Return (x, y) of the center of cell containing provided text 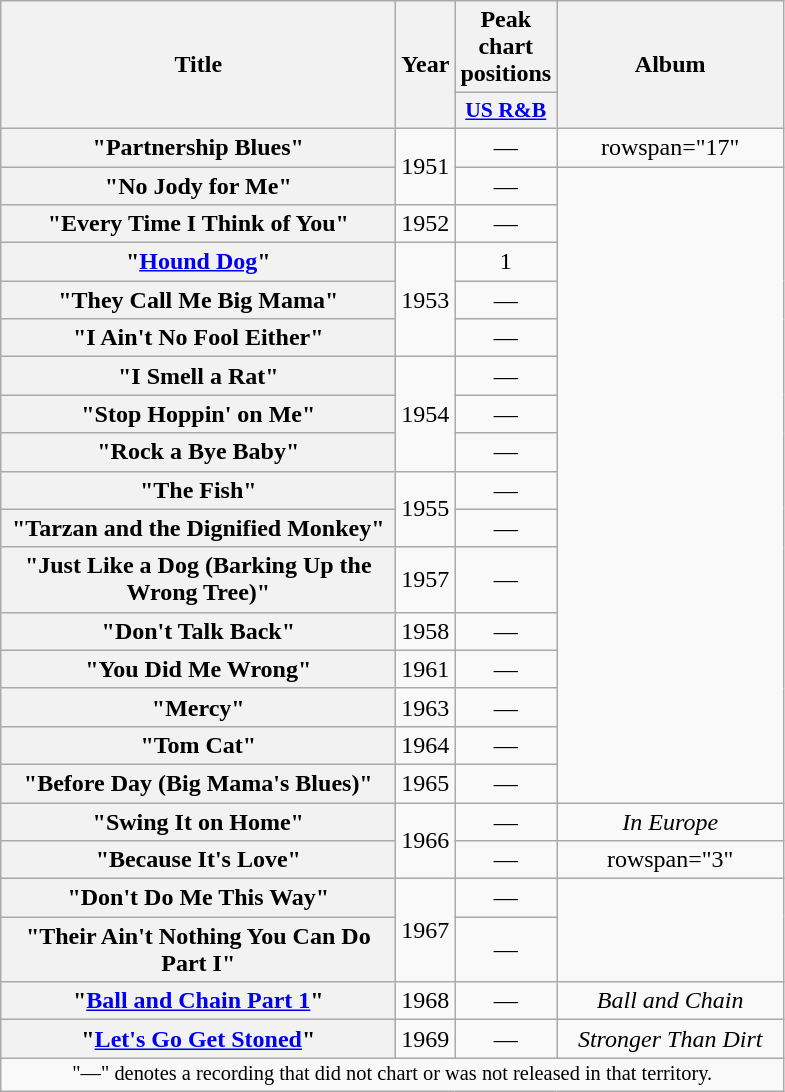
Ball and Chain (670, 1001)
"Don't Do Me This Way" (198, 898)
Stronger Than Dirt (670, 1039)
Year (426, 65)
"Tom Cat" (198, 745)
1952 (426, 224)
1968 (426, 1001)
1957 (426, 580)
rowspan="17" (670, 147)
"Before Day (Big Mama's Blues)" (198, 783)
US R&B (506, 111)
1961 (426, 669)
In Europe (670, 821)
"Don't Talk Back" (198, 631)
"Every Time I Think of You" (198, 224)
"—" denotes a recording that did not chart or was not released in that territory. (392, 1075)
1955 (426, 509)
"Let's Go Get Stoned" (198, 1039)
Title (198, 65)
"Mercy" (198, 707)
"Their Ain't Nothing You Can Do Part I" (198, 950)
1963 (426, 707)
"I Smell a Rat" (198, 376)
"You Did Me Wrong" (198, 669)
"Hound Dog" (198, 262)
1964 (426, 745)
1967 (426, 930)
"Tarzan and the Dignified Monkey" (198, 528)
1951 (426, 166)
"I Ain't No Fool Either" (198, 338)
1958 (426, 631)
1965 (426, 783)
1954 (426, 414)
"Because It's Love" (198, 860)
Album (670, 65)
1 (506, 262)
"Stop Hoppin' on Me" (198, 414)
"Rock a Bye Baby" (198, 452)
"Partnership Blues" (198, 147)
Peak chart positions (506, 47)
"They Call Me Big Mama" (198, 300)
"Swing It on Home" (198, 821)
1953 (426, 300)
"The Fish" (198, 490)
"No Jody for Me" (198, 185)
1966 (426, 840)
"Ball and Chain Part 1" (198, 1001)
"Just Like a Dog (Barking Up the Wrong Tree)" (198, 580)
1969 (426, 1039)
rowspan="3" (670, 860)
